Provide the [X, Y] coordinate of the cell's center where the given text is located.  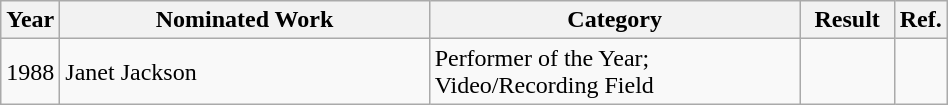
Result [847, 20]
Ref. [920, 20]
Janet Jackson [244, 72]
Performer of the Year; Video/Recording Field [614, 72]
Year [30, 20]
1988 [30, 72]
Nominated Work [244, 20]
Category [614, 20]
